Capture the cell that displays the provided text and extract its (x, y) central coordinate. 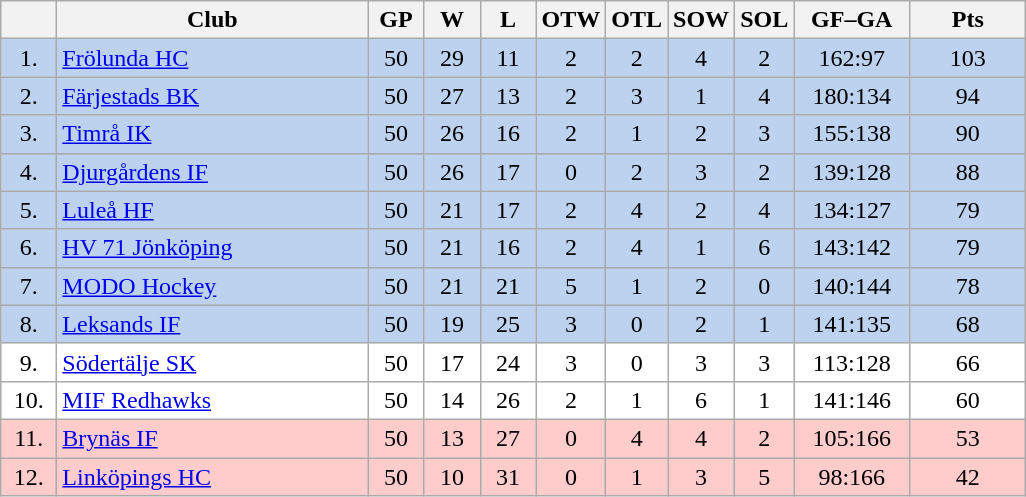
141:146 (852, 400)
SOW (702, 20)
Brynäs IF (212, 438)
Färjestads BK (212, 96)
134:127 (852, 210)
141:135 (852, 324)
68 (968, 324)
MODO Hockey (212, 286)
3. (29, 134)
6. (29, 248)
113:128 (852, 362)
Linköpings HC (212, 477)
180:134 (852, 96)
Club (212, 20)
140:144 (852, 286)
7. (29, 286)
11. (29, 438)
143:142 (852, 248)
Pts (968, 20)
24 (508, 362)
SOL (764, 20)
5. (29, 210)
Timrå IK (212, 134)
Leksands IF (212, 324)
HV 71 Jönköping (212, 248)
10. (29, 400)
1. (29, 58)
10 (452, 477)
19 (452, 324)
MIF Redhawks (212, 400)
4. (29, 172)
11 (508, 58)
98:166 (852, 477)
Luleå HF (212, 210)
139:128 (852, 172)
155:138 (852, 134)
25 (508, 324)
L (508, 20)
GF–GA (852, 20)
12. (29, 477)
9. (29, 362)
8. (29, 324)
GP (396, 20)
OTL (637, 20)
162:97 (852, 58)
88 (968, 172)
103 (968, 58)
60 (968, 400)
31 (508, 477)
Södertälje SK (212, 362)
2. (29, 96)
78 (968, 286)
66 (968, 362)
14 (452, 400)
29 (452, 58)
Djurgårdens IF (212, 172)
94 (968, 96)
42 (968, 477)
Frölunda HC (212, 58)
W (452, 20)
90 (968, 134)
53 (968, 438)
105:166 (852, 438)
OTW (571, 20)
